Identify which cell holds the provided text, then report its [x, y] central coordinate. 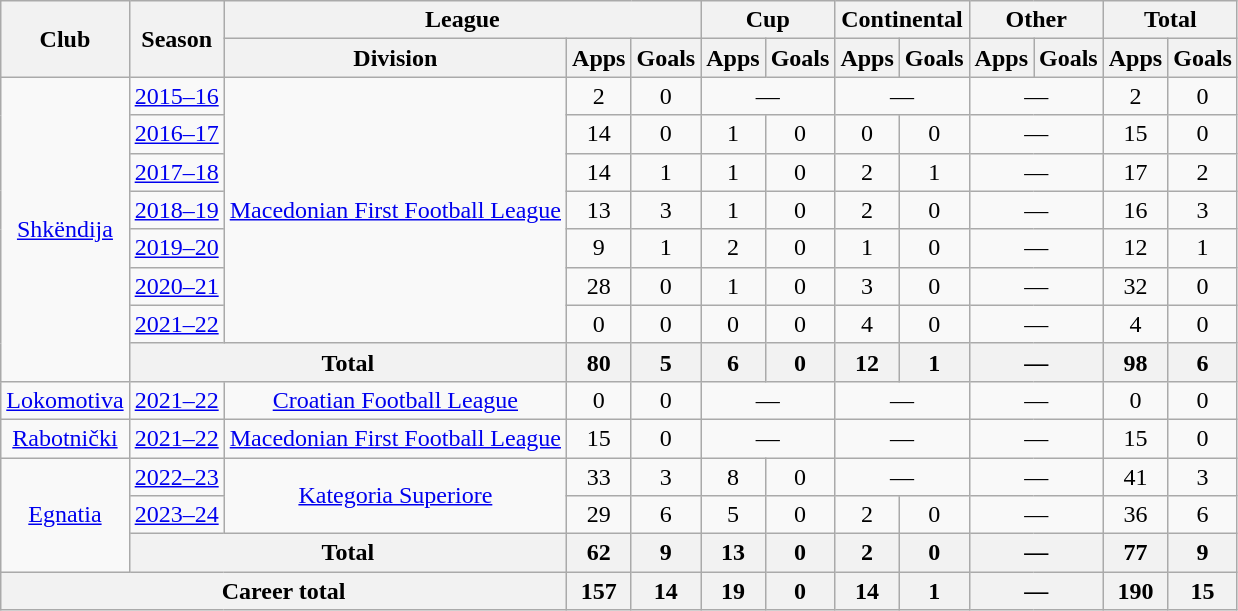
Croatian Football League [395, 400]
2022–23 [176, 477]
62 [599, 553]
2019–20 [176, 248]
33 [599, 477]
2018–19 [176, 210]
2016–17 [176, 134]
Division [395, 58]
28 [599, 286]
Kategoria Superiore [395, 496]
19 [733, 591]
190 [1135, 591]
16 [1135, 210]
41 [1135, 477]
36 [1135, 515]
League [462, 20]
17 [1135, 172]
Rabotnički [65, 438]
80 [599, 362]
77 [1135, 553]
32 [1135, 286]
Continental [902, 20]
157 [599, 591]
Other [1036, 20]
8 [733, 477]
29 [599, 515]
Egnatia [65, 515]
2015–16 [176, 96]
2017–18 [176, 172]
Career total [284, 591]
Club [65, 39]
98 [1135, 362]
Cup [768, 20]
Lokomotiva [65, 400]
Season [176, 39]
2020–21 [176, 286]
2023–24 [176, 515]
Shkëndija [65, 229]
